From the cell containing the given text, extract its center point as (x, y) coordinate. 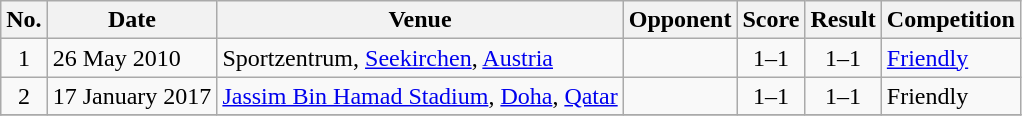
Score (771, 20)
17 January 2017 (132, 96)
26 May 2010 (132, 58)
Date (132, 20)
Jassim Bin Hamad Stadium, Doha, Qatar (420, 96)
1 (24, 58)
Opponent (680, 20)
Result (843, 20)
Sportzentrum, Seekirchen, Austria (420, 58)
No. (24, 20)
Competition (950, 20)
Venue (420, 20)
2 (24, 96)
